Find where the given text appears and provide that cell's center as (X, Y) coordinate. 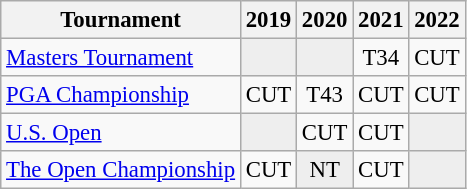
T34 (381, 58)
PGA Championship (121, 95)
2020 (325, 20)
U.S. Open (121, 133)
2021 (381, 20)
2022 (437, 20)
The Open Championship (121, 170)
2019 (268, 20)
NT (325, 170)
Tournament (121, 20)
T43 (325, 95)
Masters Tournament (121, 58)
